Search for the cell housing the specified text and yield its [x, y] center coordinate. 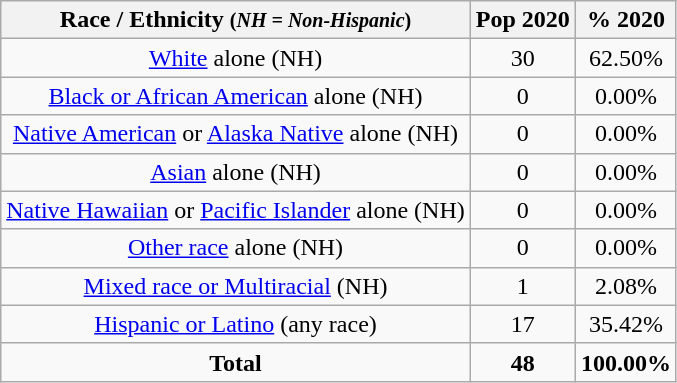
2.08% [626, 286]
48 [522, 362]
Black or African American alone (NH) [236, 96]
Hispanic or Latino (any race) [236, 324]
Other race alone (NH) [236, 248]
% 2020 [626, 20]
Pop 2020 [522, 20]
Total [236, 362]
1 [522, 286]
Asian alone (NH) [236, 172]
35.42% [626, 324]
17 [522, 324]
Race / Ethnicity (NH = Non-Hispanic) [236, 20]
Native Hawaiian or Pacific Islander alone (NH) [236, 210]
Native American or Alaska Native alone (NH) [236, 134]
100.00% [626, 362]
30 [522, 58]
Mixed race or Multiracial (NH) [236, 286]
White alone (NH) [236, 58]
62.50% [626, 58]
